Detect which cell encompasses the target text, then output its (X, Y) center coordinate. 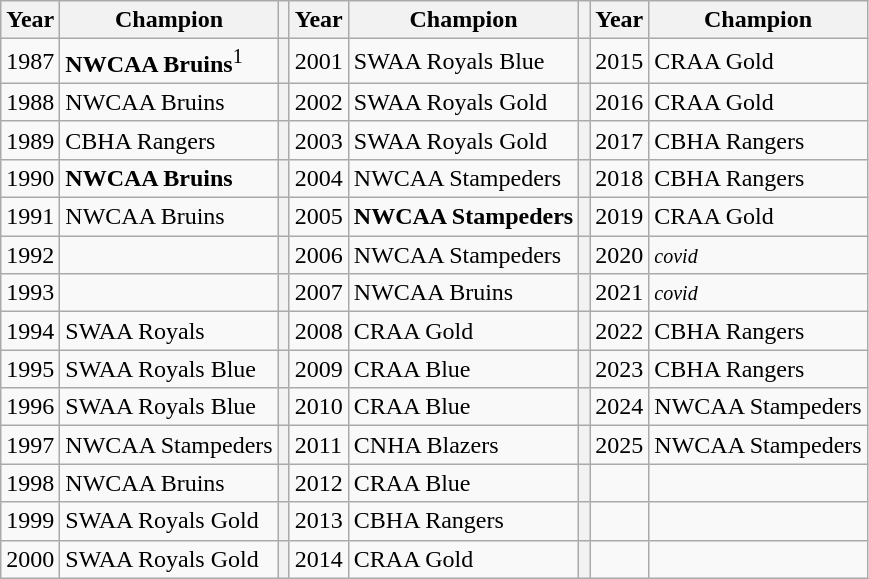
1998 (30, 483)
1991 (30, 217)
2022 (620, 331)
2021 (620, 293)
1993 (30, 293)
2006 (318, 255)
2017 (620, 140)
CNHA Blazers (463, 445)
1989 (30, 140)
1994 (30, 331)
2013 (318, 521)
2025 (620, 445)
2001 (318, 62)
1987 (30, 62)
2016 (620, 102)
1997 (30, 445)
2008 (318, 331)
2007 (318, 293)
2023 (620, 369)
2019 (620, 217)
NWCAA Bruins1 (169, 62)
1995 (30, 369)
2003 (318, 140)
2014 (318, 559)
2015 (620, 62)
1988 (30, 102)
2011 (318, 445)
2020 (620, 255)
1996 (30, 407)
2018 (620, 178)
2010 (318, 407)
2024 (620, 407)
1992 (30, 255)
SWAA Royals (169, 331)
1990 (30, 178)
2009 (318, 369)
2000 (30, 559)
1999 (30, 521)
2002 (318, 102)
2004 (318, 178)
2005 (318, 217)
2012 (318, 483)
